Provide the (x, y) coordinate of the cell's center where the given text is located.  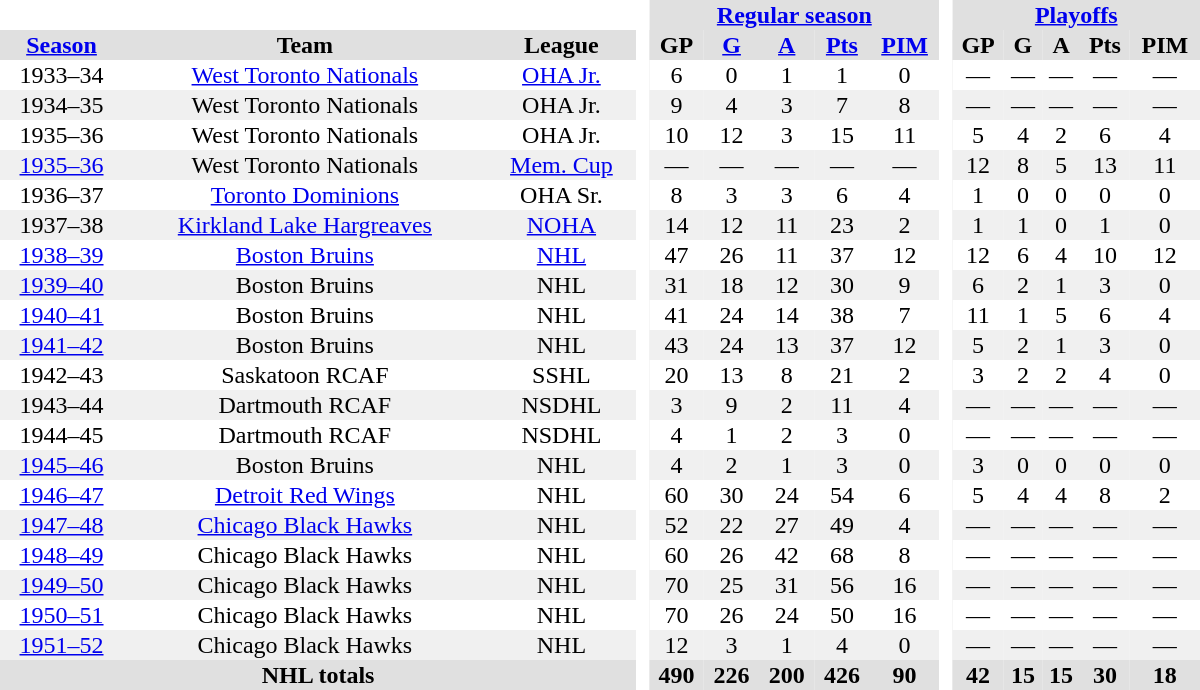
NHL totals (318, 675)
1941–42 (62, 345)
Toronto Dominions (305, 195)
Regular season (794, 15)
21 (842, 375)
1950–51 (62, 615)
Saskatoon RCAF (305, 375)
1944–45 (62, 435)
22 (732, 525)
Playoffs (1076, 15)
49 (842, 525)
50 (842, 615)
1945–46 (62, 465)
426 (842, 675)
54 (842, 495)
NOHA (562, 225)
1943–44 (62, 405)
200 (786, 675)
56 (842, 585)
Season (62, 45)
1946–47 (62, 495)
1937–38 (62, 225)
43 (676, 345)
Mem. Cup (562, 165)
490 (676, 675)
1948–49 (62, 555)
1939–40 (62, 285)
23 (842, 225)
47 (676, 255)
SSHL (562, 375)
League (562, 45)
68 (842, 555)
20 (676, 375)
41 (676, 315)
25 (732, 585)
1949–50 (62, 585)
Detroit Red Wings (305, 495)
Team (305, 45)
1947–48 (62, 525)
Kirkland Lake Hargreaves (305, 225)
1933–34 (62, 75)
38 (842, 315)
52 (676, 525)
27 (786, 525)
1940–41 (62, 315)
226 (732, 675)
90 (904, 675)
OHA Sr. (562, 195)
1934–35 (62, 105)
1951–52 (62, 645)
1936–37 (62, 195)
1938–39 (62, 255)
1942–43 (62, 375)
